From the cell containing the given text, extract its center point as [X, Y] coordinate. 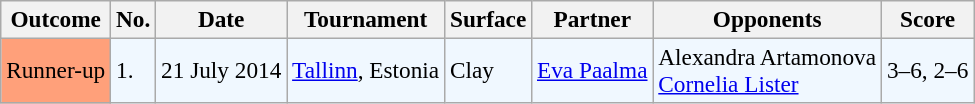
Opponents [768, 19]
Score [927, 19]
Partner [592, 19]
Runner-up [56, 70]
Tallinn, Estonia [366, 70]
1. [134, 70]
Outcome [56, 19]
21 July 2014 [222, 70]
Alexandra Artamonova Cornelia Lister [768, 70]
Surface [488, 19]
3–6, 2–6 [927, 70]
Date [222, 19]
No. [134, 19]
Clay [488, 70]
Tournament [366, 19]
Eva Paalma [592, 70]
